Determine the (X, Y) coordinate at the center of the cell enclosing the given text.  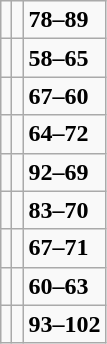
67–71 (64, 248)
58–65 (64, 58)
93–102 (64, 324)
67–60 (64, 96)
64–72 (64, 134)
78–89 (64, 20)
83–70 (64, 210)
92–69 (64, 172)
60–63 (64, 286)
